Identify which cell holds the provided text, then report its (x, y) central coordinate. 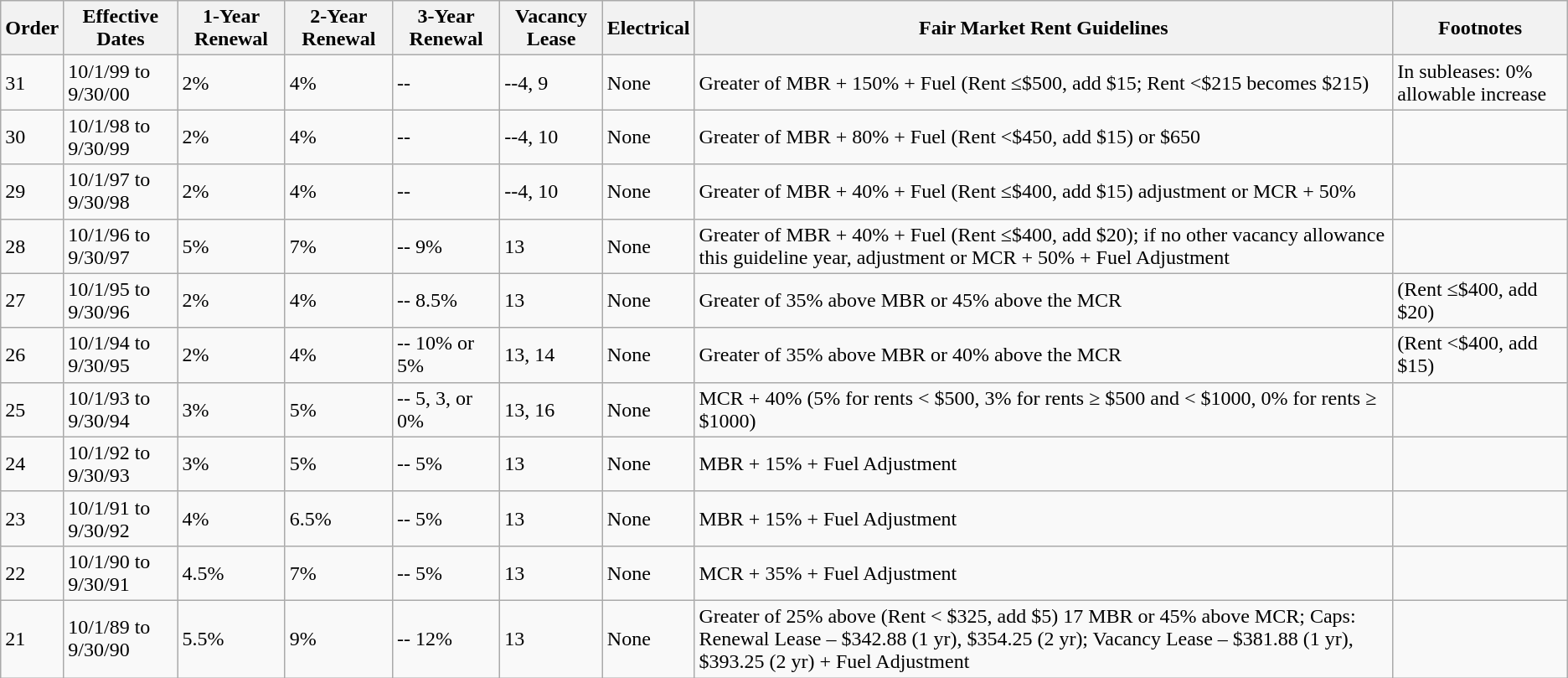
-- 8.5% (446, 300)
Greater of MBR + 150% + Fuel (Rent ≤$500, add $15; Rent <$215 becomes $215) (1044, 82)
Footnotes (1481, 28)
2‑Year Renewal (338, 28)
10/1/95 to 9/30/96 (121, 300)
Electrical (648, 28)
4.5% (231, 573)
10/1/91 to 9/30/92 (121, 518)
Greater of 35% above MBR or 45% above the MCR (1044, 300)
23 (32, 518)
27 (32, 300)
-- 9% (446, 246)
Greater of MBR + 80% + Fuel (Rent <$450, add $15) or $650 (1044, 137)
9% (338, 639)
--4, 9 (551, 82)
-- 10% or 5% (446, 355)
10/1/93 to 9/30/94 (121, 409)
Greater of MBR + 40% + Fuel (Rent ≤$400, add $20); if no other vacancy allowance this guideline year, adjustment or MCR + 50% + Fuel Adjustment (1044, 246)
1‑Year Renewal (231, 28)
(Rent <$400, add $15) (1481, 355)
31 (32, 82)
5.5% (231, 639)
3‑Year Renewal (446, 28)
10/1/96 to 9/30/97 (121, 246)
10/1/92 to 9/30/93 (121, 464)
10/1/89 to 9/30/90 (121, 639)
29 (32, 191)
28 (32, 246)
30 (32, 137)
Fair Market Rent Guidelines (1044, 28)
Vacancy Lease (551, 28)
10/1/99 to 9/30/00 (121, 82)
6.5% (338, 518)
24 (32, 464)
MCR + 40% (5% for rents < $500, 3% for rents ≥ $500 and < $1000, 0% for rents ≥ $1000) (1044, 409)
Effective Dates (121, 28)
13, 16 (551, 409)
26 (32, 355)
(Rent ≤$400, add $20) (1481, 300)
25 (32, 409)
10/1/94 to 9/30/95 (121, 355)
13, 14 (551, 355)
-- 5, 3, or 0% (446, 409)
MCR + 35% + Fuel Adjustment (1044, 573)
Greater of 35% above MBR or 40% above the MCR (1044, 355)
22 (32, 573)
Order (32, 28)
Greater of MBR + 40% + Fuel (Rent ≤$400, add $15) adjustment or MCR + 50% (1044, 191)
21 (32, 639)
10/1/98 to 9/30/99 (121, 137)
10/1/90 to 9/30/91 (121, 573)
-- 12% (446, 639)
In subleases: 0% allowable increase (1481, 82)
10/1/97 to 9/30/98 (121, 191)
